Locate the cell with the specified text and output its (x, y) center coordinate. 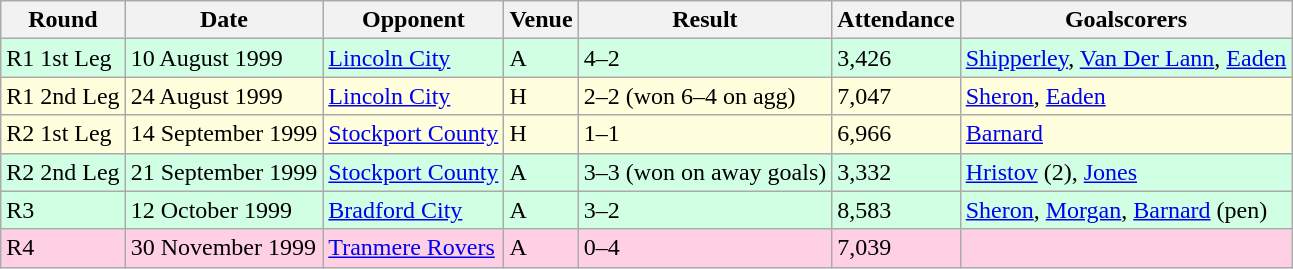
Date (224, 20)
10 August 1999 (224, 58)
2–2 (won 6–4 on agg) (705, 96)
3,426 (896, 58)
Round (63, 20)
Result (705, 20)
3–2 (705, 210)
8,583 (896, 210)
R3 (63, 210)
R4 (63, 248)
7,047 (896, 96)
Venue (541, 20)
24 August 1999 (224, 96)
Shipperley, Van Der Lann, Eaden (1126, 58)
4–2 (705, 58)
Sheron, Eaden (1126, 96)
R1 1st Leg (63, 58)
14 September 1999 (224, 134)
R2 1st Leg (63, 134)
Hristov (2), Jones (1126, 172)
Barnard (1126, 134)
Tranmere Rovers (414, 248)
6,966 (896, 134)
R1 2nd Leg (63, 96)
1–1 (705, 134)
0–4 (705, 248)
21 September 1999 (224, 172)
R2 2nd Leg (63, 172)
12 October 1999 (224, 210)
Attendance (896, 20)
3–3 (won on away goals) (705, 172)
Goalscorers (1126, 20)
30 November 1999 (224, 248)
3,332 (896, 172)
7,039 (896, 248)
Opponent (414, 20)
Sheron, Morgan, Barnard (pen) (1126, 210)
Bradford City (414, 210)
